Determine the [X, Y] coordinate at the center of the cell enclosing the given text.  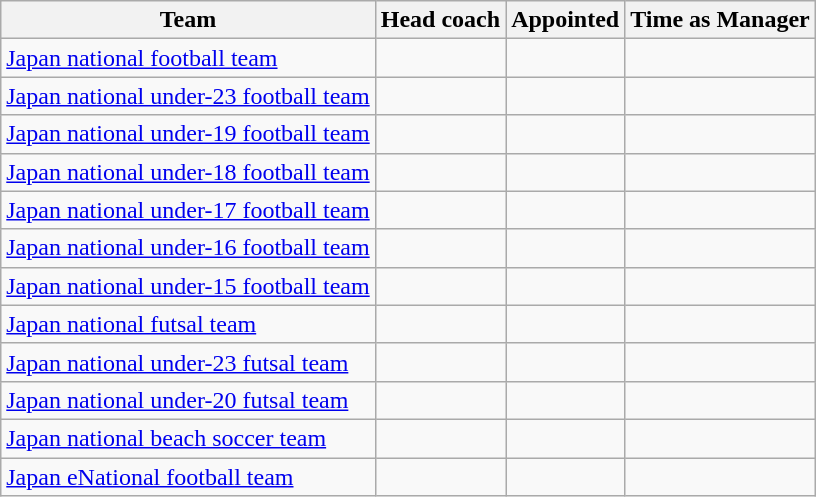
Japan national under-15 football team [188, 286]
Japan national under-19 football team [188, 134]
Japan national under-23 football team [188, 96]
Head coach [440, 20]
Japan national beach soccer team [188, 438]
Japan national under-20 futsal team [188, 400]
Japan national under-17 football team [188, 210]
Japan national under-18 football team [188, 172]
Japan national under-23 futsal team [188, 362]
Appointed [566, 20]
Japan national futsal team [188, 324]
Time as Manager [720, 20]
Japan national under-16 football team [188, 248]
Japan national football team [188, 58]
Japan eNational football team [188, 477]
Team [188, 20]
